For the text-containing cell, return its midpoint in [X, Y] coordinate format. 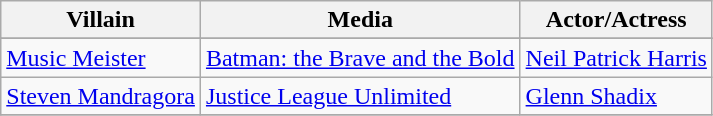
Glenn Shadix [616, 96]
Media [360, 20]
Actor/Actress [616, 20]
Batman: the Brave and the Bold [360, 58]
Steven Mandragora [101, 96]
Villain [101, 20]
Justice League Unlimited [360, 96]
Neil Patrick Harris [616, 58]
Music Meister [101, 58]
